For the text-containing cell, return its midpoint in [X, Y] coordinate format. 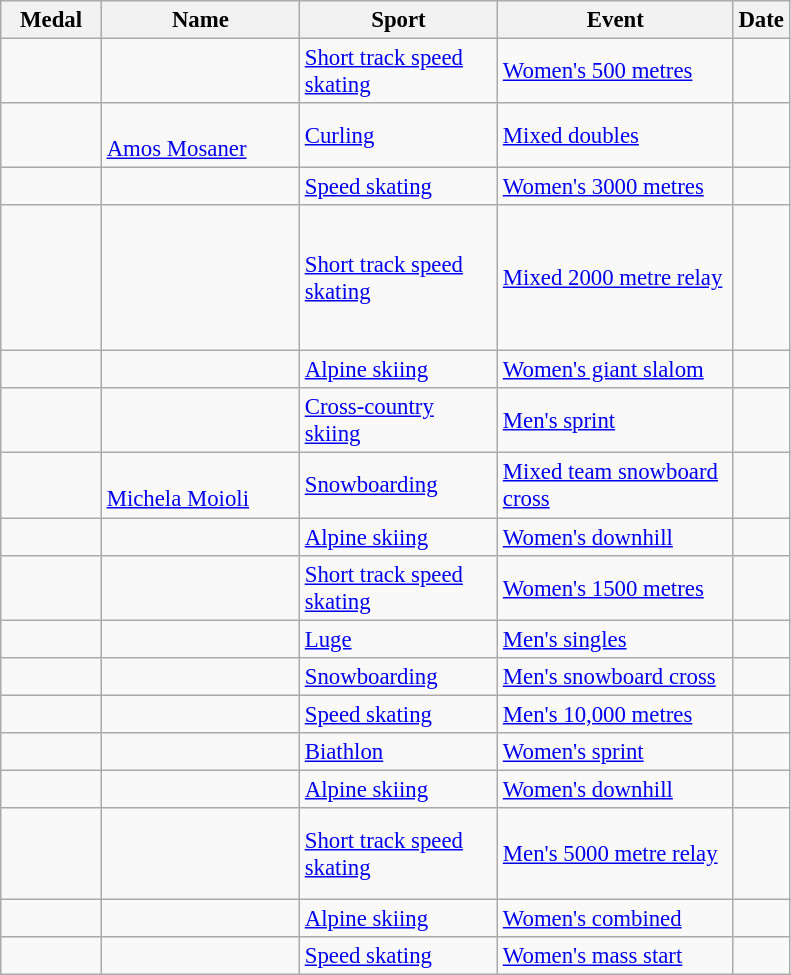
Men's sprint [616, 420]
Men's singles [616, 639]
Women's sprint [616, 752]
Mixed doubles [616, 136]
Men's 10,000 metres [616, 714]
Luge [398, 639]
Medal [52, 20]
Men's 5000 metre relay [616, 854]
Women's 500 metres [616, 72]
Women's giant slalom [616, 370]
Mixed 2000 metre relay [616, 278]
Mixed team snowboard cross [616, 486]
Women's mass start [616, 956]
Michela Moioli [200, 486]
Women's 3000 metres [616, 187]
Amos Mosaner [200, 136]
Event [616, 20]
Curling [398, 136]
Biathlon [398, 752]
Sport [398, 20]
Women's combined [616, 918]
Name [200, 20]
Cross-country skiing [398, 420]
Men's snowboard cross [616, 676]
Women's 1500 metres [616, 588]
Date [761, 20]
